Pinpoint the cell where the given text exists, returning its [x, y] midpoint coordinate. 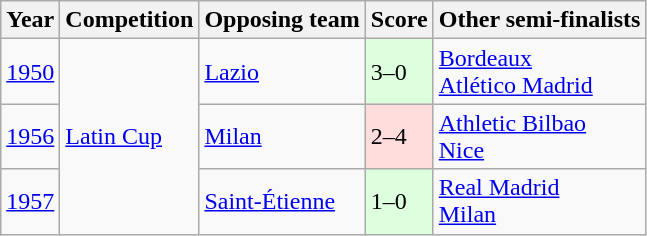
3–0 [399, 72]
Score [399, 20]
1956 [30, 136]
Real Madrid Milan [540, 202]
Milan [282, 136]
Saint-Étienne [282, 202]
Competition [130, 20]
Other semi-finalists [540, 20]
1957 [30, 202]
Lazio [282, 72]
Latin Cup [130, 136]
Bordeaux Atlético Madrid [540, 72]
Opposing team [282, 20]
Athletic Bilbao Nice [540, 136]
2–4 [399, 136]
1–0 [399, 202]
Year [30, 20]
1950 [30, 72]
